Identify which cell holds the provided text, then report its (x, y) central coordinate. 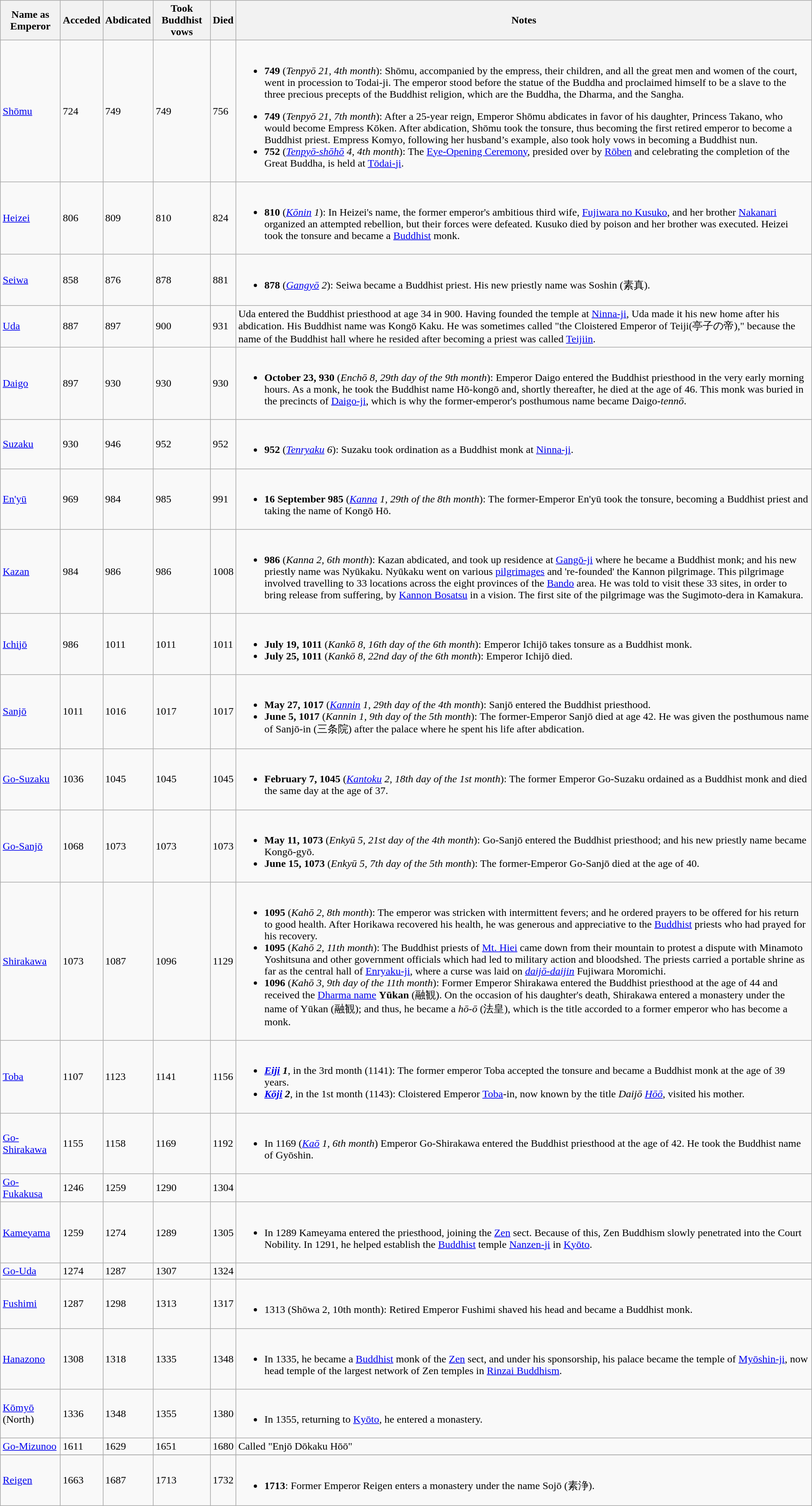
1068 (82, 846)
In 1169 (Kaō 1, 6th month) Emperor Go-Shirakawa entered the Buddhist priesthood at the age of 42. He took the Buddhist name of Gyōshin. (524, 1143)
806 (82, 218)
1305 (223, 1232)
1289 (181, 1232)
1713 (181, 1480)
Go-Fukakusa (30, 1188)
1308 (82, 1359)
Go-Shirakawa (30, 1143)
Kameyama (30, 1232)
1713: Former Emperor Reigen enters a monastery under the name Sojō (素浄). (524, 1480)
887 (82, 326)
1169 (181, 1143)
991 (223, 499)
1380 (223, 1414)
1246 (82, 1188)
Name as Emperor (30, 20)
Fushimi (30, 1303)
1355 (181, 1414)
1336 (82, 1414)
969 (82, 499)
1298 (128, 1303)
1123 (128, 1077)
Died (223, 20)
824 (223, 218)
Called "Enjō Dōkaku Hōō" (524, 1447)
1318 (128, 1359)
1141 (181, 1077)
Kōmyō (North) (30, 1414)
Took Buddhist vows (181, 20)
952 (Tenryaku 6): Suzaku took ordination as a Buddhist monk at Ninna-ji. (524, 444)
876 (128, 280)
900 (181, 326)
Ichijō (30, 644)
1156 (223, 1077)
Shōmu (30, 111)
946 (128, 444)
1036 (82, 779)
1629 (128, 1447)
Shirakawa (30, 961)
Acceded (82, 20)
Go-Suzaku (30, 779)
Notes (524, 20)
Go-Uda (30, 1271)
1313 (181, 1303)
1304 (223, 1188)
1651 (181, 1447)
Daigo (30, 384)
Heizei (30, 218)
1016 (128, 712)
1096 (181, 961)
1290 (181, 1188)
724 (82, 111)
1663 (82, 1480)
881 (223, 280)
1192 (223, 1143)
Go-Sanjō (30, 846)
1313 (Shōwa 2, 10th month): Retired Emperor Fushimi shaved his head and became a Buddhist monk. (524, 1303)
809 (128, 218)
Uda (30, 326)
1307 (181, 1271)
878 (181, 280)
1680 (223, 1447)
En'yū (30, 499)
931 (223, 326)
Reigen (30, 1480)
1611 (82, 1447)
1008 (223, 571)
Sanjō (30, 712)
1687 (128, 1480)
858 (82, 280)
Abdicated (128, 20)
1335 (181, 1359)
Seiwa (30, 280)
Hanazono (30, 1359)
1129 (223, 961)
1155 (82, 1143)
1324 (223, 1271)
810 (181, 218)
Toba (30, 1077)
Suzaku (30, 444)
756 (223, 111)
878 (Gangyō 2): Seiwa became a Buddhist priest. His new priestly name was Soshin (素真). (524, 280)
1158 (128, 1143)
Kazan (30, 571)
1732 (223, 1480)
1087 (128, 961)
In 1355, returning to Kyōto, he entered a monastery. (524, 1414)
1317 (223, 1303)
1107 (82, 1077)
Go-Mizunoo (30, 1447)
985 (181, 499)
